From the cell containing the given text, extract its center point as [x, y] coordinate. 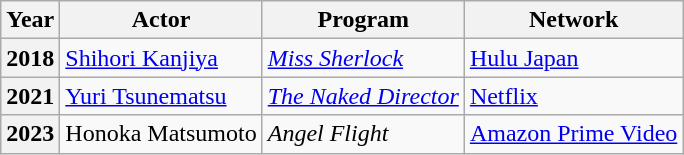
Angel Flight [363, 134]
Amazon Prime Video [573, 134]
Year [30, 20]
2021 [30, 96]
Honoka Matsumoto [161, 134]
The Naked Director [363, 96]
Hulu Japan [573, 58]
Shihori Kanjiya [161, 58]
Program [363, 20]
Yuri Tsunematsu [161, 96]
Network [573, 20]
Netflix [573, 96]
Miss Sherlock [363, 58]
Actor [161, 20]
2018 [30, 58]
2023 [30, 134]
